Determine the (x, y) coordinate at the center of the cell enclosing the given text.  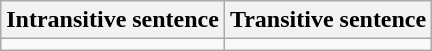
Transitive sentence (328, 20)
Intransitive sentence (113, 20)
